Capture the cell that displays the provided text and extract its (X, Y) central coordinate. 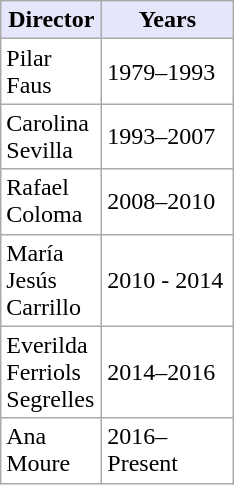
Pilar Faus (52, 72)
Years (168, 20)
1979–1993 (168, 72)
2014–2016 (168, 372)
2008–2010 (168, 202)
Everilda Ferriols Segrelles (52, 372)
Director (52, 20)
2010 - 2014 (168, 280)
Rafael Coloma (52, 202)
Carolina Sevilla (52, 136)
2016–Present (168, 450)
1993–2007 (168, 136)
María Jesús Carrillo (52, 280)
Ana Moure (52, 450)
